Locate the cell with the specified text and output its (X, Y) center coordinate. 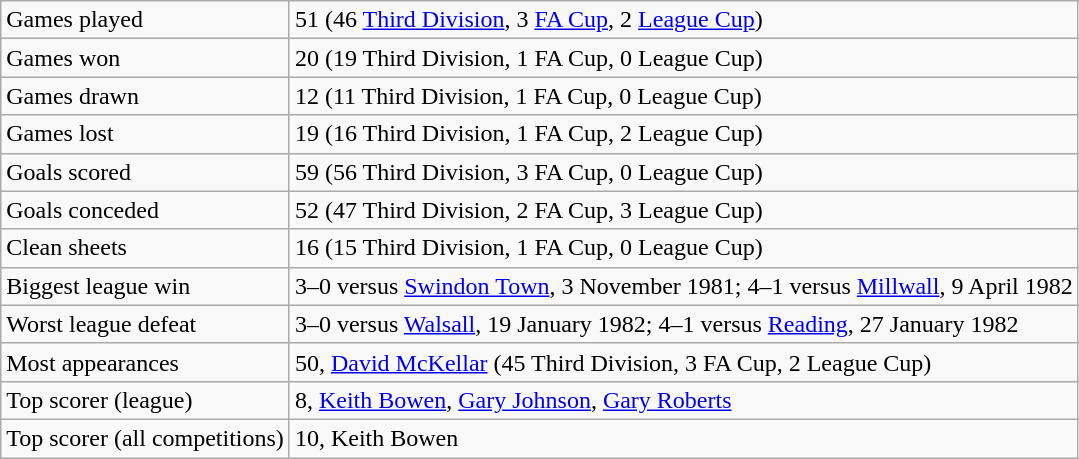
10, Keith Bowen (684, 438)
Games lost (146, 134)
Top scorer (league) (146, 400)
Goals conceded (146, 210)
19 (16 Third Division, 1 FA Cup, 2 League Cup) (684, 134)
52 (47 Third Division, 2 FA Cup, 3 League Cup) (684, 210)
Goals scored (146, 172)
Biggest league win (146, 286)
20 (19 Third Division, 1 FA Cup, 0 League Cup) (684, 58)
12 (11 Third Division, 1 FA Cup, 0 League Cup) (684, 96)
8, Keith Bowen, Gary Johnson, Gary Roberts (684, 400)
51 (46 Third Division, 3 FA Cup, 2 League Cup) (684, 20)
Games drawn (146, 96)
Worst league defeat (146, 324)
59 (56 Third Division, 3 FA Cup, 0 League Cup) (684, 172)
3–0 versus Swindon Town, 3 November 1981; 4–1 versus Millwall, 9 April 1982 (684, 286)
50, David McKellar (45 Third Division, 3 FA Cup, 2 League Cup) (684, 362)
Clean sheets (146, 248)
Games played (146, 20)
16 (15 Third Division, 1 FA Cup, 0 League Cup) (684, 248)
Most appearances (146, 362)
Games won (146, 58)
Top scorer (all competitions) (146, 438)
3–0 versus Walsall, 19 January 1982; 4–1 versus Reading, 27 January 1982 (684, 324)
